Return the (x, y) coordinate for the center point of the cell that contains the specified text.  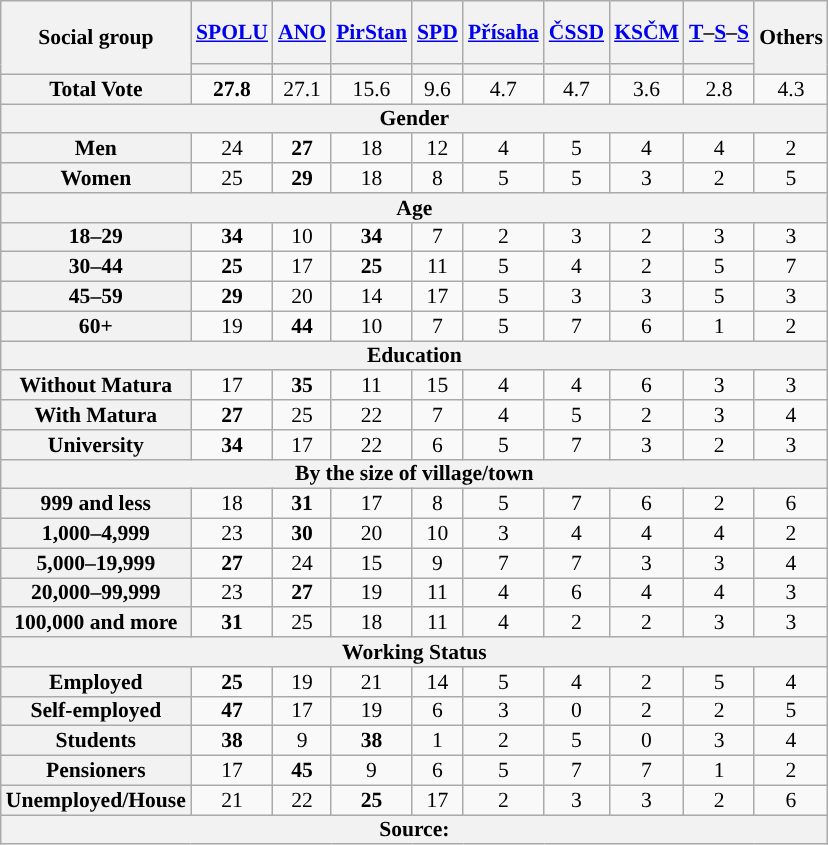
100,000 and more (96, 623)
PirStan (372, 32)
45–59 (96, 297)
ČSSD (576, 32)
Employed (96, 682)
Students (96, 741)
Pensioners (96, 771)
Men (96, 149)
Age (414, 208)
2.8 (719, 89)
ANO (302, 32)
SPD (438, 32)
KSČM (646, 32)
Social group (96, 38)
12 (438, 149)
27.1 (302, 89)
Gender (414, 119)
1,000–4,999 (96, 534)
With Matura (96, 415)
5,000–19,999 (96, 563)
20,000–99,999 (96, 593)
45 (302, 771)
Women (96, 178)
Total Vote (96, 89)
9.6 (438, 89)
3.6 (646, 89)
Source: (414, 830)
Working Status (414, 652)
Education (414, 356)
30 (302, 534)
44 (302, 326)
By the size of village/town (414, 474)
Unemployed/House (96, 800)
4.3 (791, 89)
60+ (96, 326)
15.6 (372, 89)
SPOLU (232, 32)
27.8 (232, 89)
University (96, 445)
Without Matura (96, 386)
Others (791, 38)
47 (232, 711)
Self-employed (96, 711)
18–29 (96, 237)
999 and less (96, 504)
T–S–S (719, 32)
Přísaha (504, 32)
30–44 (96, 267)
35 (302, 386)
